For the text-containing cell, return its midpoint in (X, Y) coordinate format. 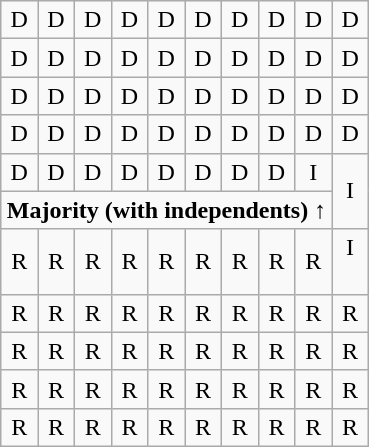
Majority (with independents) ↑ (166, 210)
